Provide the (X, Y) coordinate of the cell's center where the given text is located.  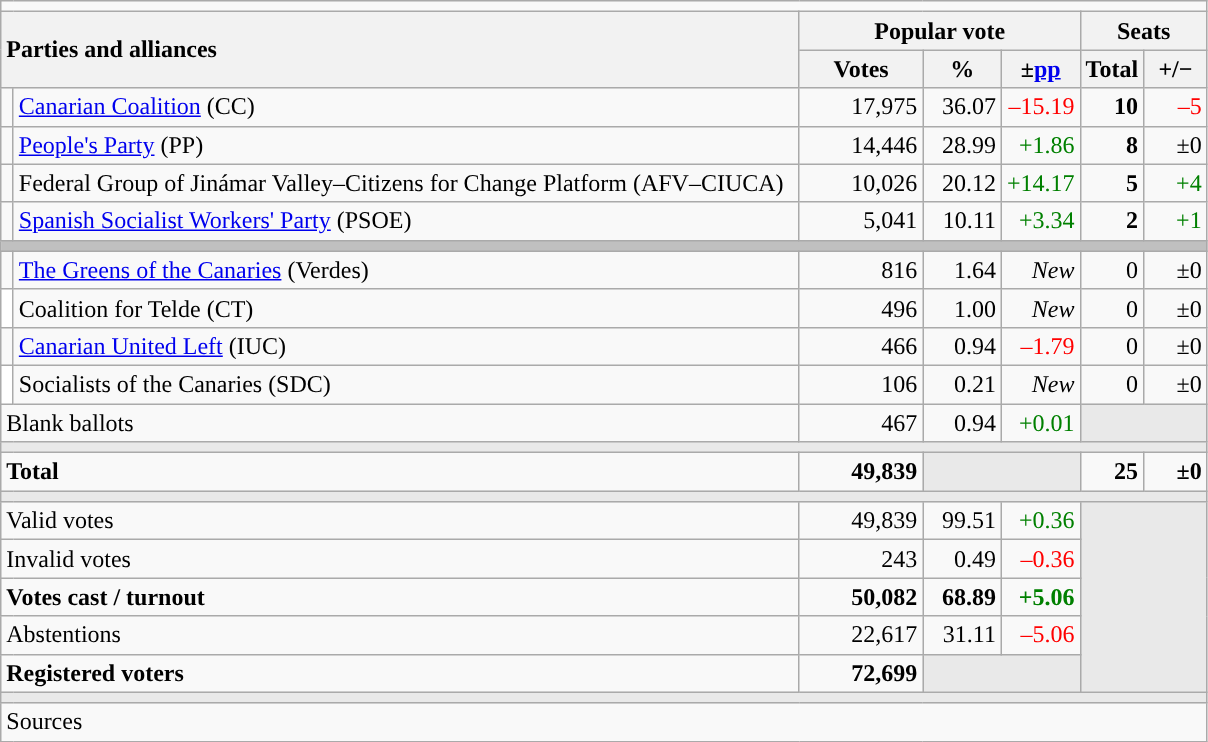
+14.17 (1040, 183)
Popular vote (940, 31)
10.11 (962, 221)
–5 (1176, 107)
Federal Group of Jinámar Valley–Citizens for Change Platform (AFV–CIUCA) (406, 183)
Valid votes (400, 521)
5 (1112, 183)
–15.19 (1040, 107)
Blank ballots (400, 423)
10 (1112, 107)
Socialists of the Canaries (SDC) (406, 384)
496 (861, 308)
+5.06 (1040, 597)
–0.36 (1040, 559)
Canarian Coalition (CC) (406, 107)
10,026 (861, 183)
1.00 (962, 308)
25 (1112, 472)
0.21 (962, 384)
466 (861, 346)
50,082 (861, 597)
Sources (604, 722)
+4 (1176, 183)
99.51 (962, 521)
+1 (1176, 221)
+3.34 (1040, 221)
14,446 (861, 145)
+1.86 (1040, 145)
+0.36 (1040, 521)
22,617 (861, 635)
Parties and alliances (400, 50)
72,699 (861, 673)
Votes (861, 69)
8 (1112, 145)
% (962, 69)
243 (861, 559)
17,975 (861, 107)
0.49 (962, 559)
106 (861, 384)
467 (861, 423)
36.07 (962, 107)
Coalition for Telde (CT) (406, 308)
People's Party (PP) (406, 145)
Canarian United Left (IUC) (406, 346)
Spanish Socialist Workers' Party (PSOE) (406, 221)
–5.06 (1040, 635)
Invalid votes (400, 559)
2 (1112, 221)
5,041 (861, 221)
28.99 (962, 145)
Registered voters (400, 673)
20.12 (962, 183)
–1.79 (1040, 346)
68.89 (962, 597)
31.11 (962, 635)
+0.01 (1040, 423)
±pp (1040, 69)
The Greens of the Canaries (Verdes) (406, 270)
1.64 (962, 270)
Seats (1144, 31)
Votes cast / turnout (400, 597)
816 (861, 270)
+/− (1176, 69)
Abstentions (400, 635)
